Scan for the cell matching the given text and deliver its [X, Y] coordinate at center. 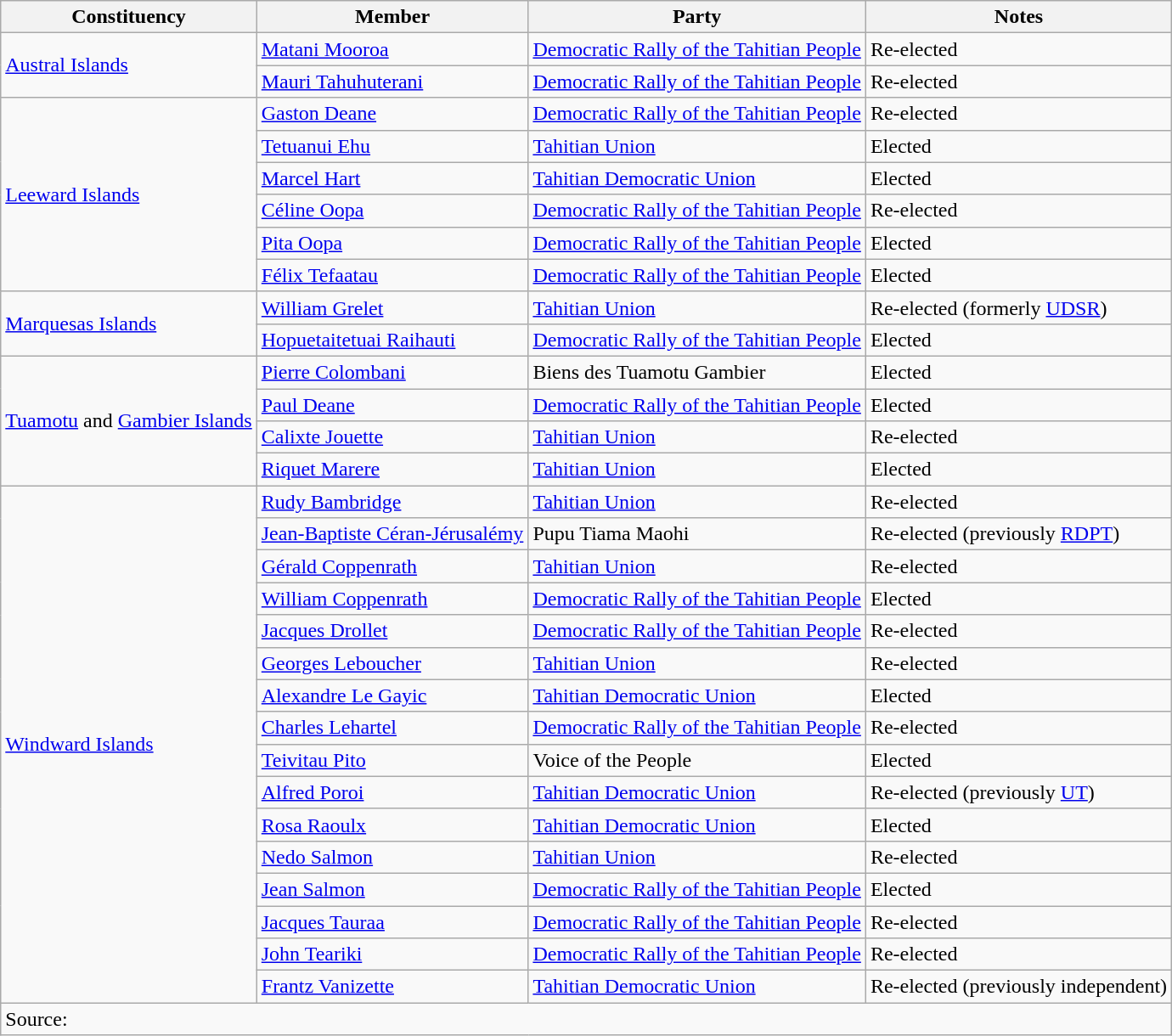
Pierre Colombani [392, 372]
Pita Oopa [392, 243]
Source: [586, 1019]
Rudy Bambridge [392, 502]
Charles Lehartel [392, 728]
Member [392, 17]
Jean-Baptiste Céran-Jérusalémy [392, 534]
Teivitau Pito [392, 760]
Matani Mooroa [392, 49]
Riquet Marere [392, 470]
Paul Deane [392, 405]
Gaston Deane [392, 114]
Marquesas Islands [129, 324]
John Teariki [392, 954]
Biens des Tuamotu Gambier [697, 372]
Mauri Tahuhuterani [392, 82]
Frantz Vanizette [392, 987]
Tetuanui Ehu [392, 146]
Re-elected (previously UT) [1018, 792]
Re-elected (previously independent) [1018, 987]
Jacques Drollet [392, 631]
Gérald Coppenrath [392, 566]
Party [697, 17]
Notes [1018, 17]
Hopuetaitetuai Raihauti [392, 340]
Tuamotu and Gambier Islands [129, 420]
Georges Leboucher [392, 663]
Re-elected (previously RDPT) [1018, 534]
William Grelet [392, 307]
Céline Oopa [392, 211]
Windward Islands [129, 744]
Calixte Jouette [392, 437]
Pupu Tiama Maohi [697, 534]
Félix Tefaatau [392, 275]
Alexandre Le Gayic [392, 695]
Re-elected (formerly UDSR) [1018, 307]
Leeward Islands [129, 194]
Voice of the People [697, 760]
Nedo Salmon [392, 857]
Jacques Tauraa [392, 921]
Constituency [129, 17]
Jean Salmon [392, 889]
Rosa Raoulx [392, 825]
Alfred Poroi [392, 792]
William Coppenrath [392, 599]
Marcel Hart [392, 178]
Austral Islands [129, 65]
